Search for the cell housing the specified text and yield its [x, y] center coordinate. 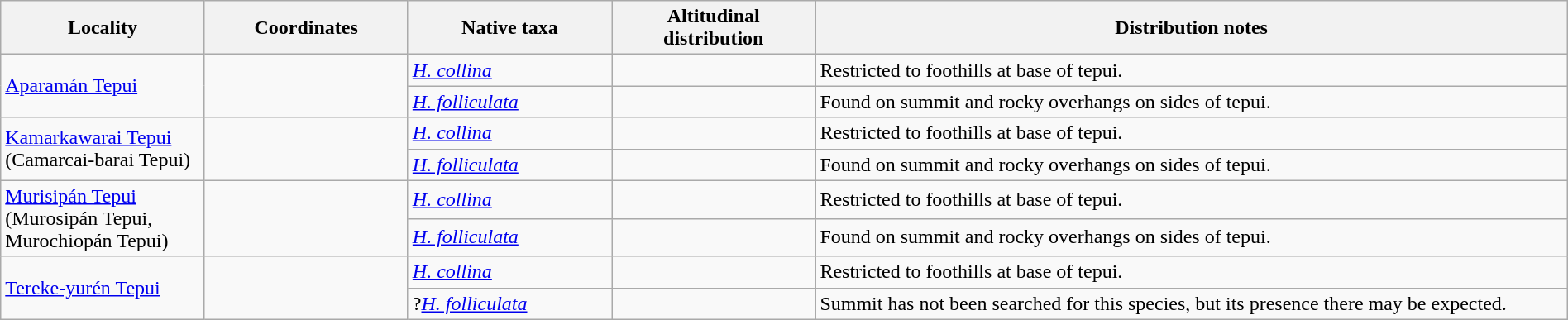
Tereke-yurén Tepui [103, 288]
Native taxa [509, 28]
Kamarkawarai Tepui (Camarcai-barai Tepui) [103, 149]
Distribution notes [1191, 28]
Aparamán Tepui [103, 86]
?H. folliculata [509, 303]
Coordinates [306, 28]
Summit has not been searched for this species, but its presence there may be expected. [1191, 303]
Murisipán Tepui (Murosipán Tepui, Murochiopán Tepui) [103, 218]
Altitudinal distribution [714, 28]
Locality [103, 28]
